Locate the cell with the specified text and output its (x, y) center coordinate. 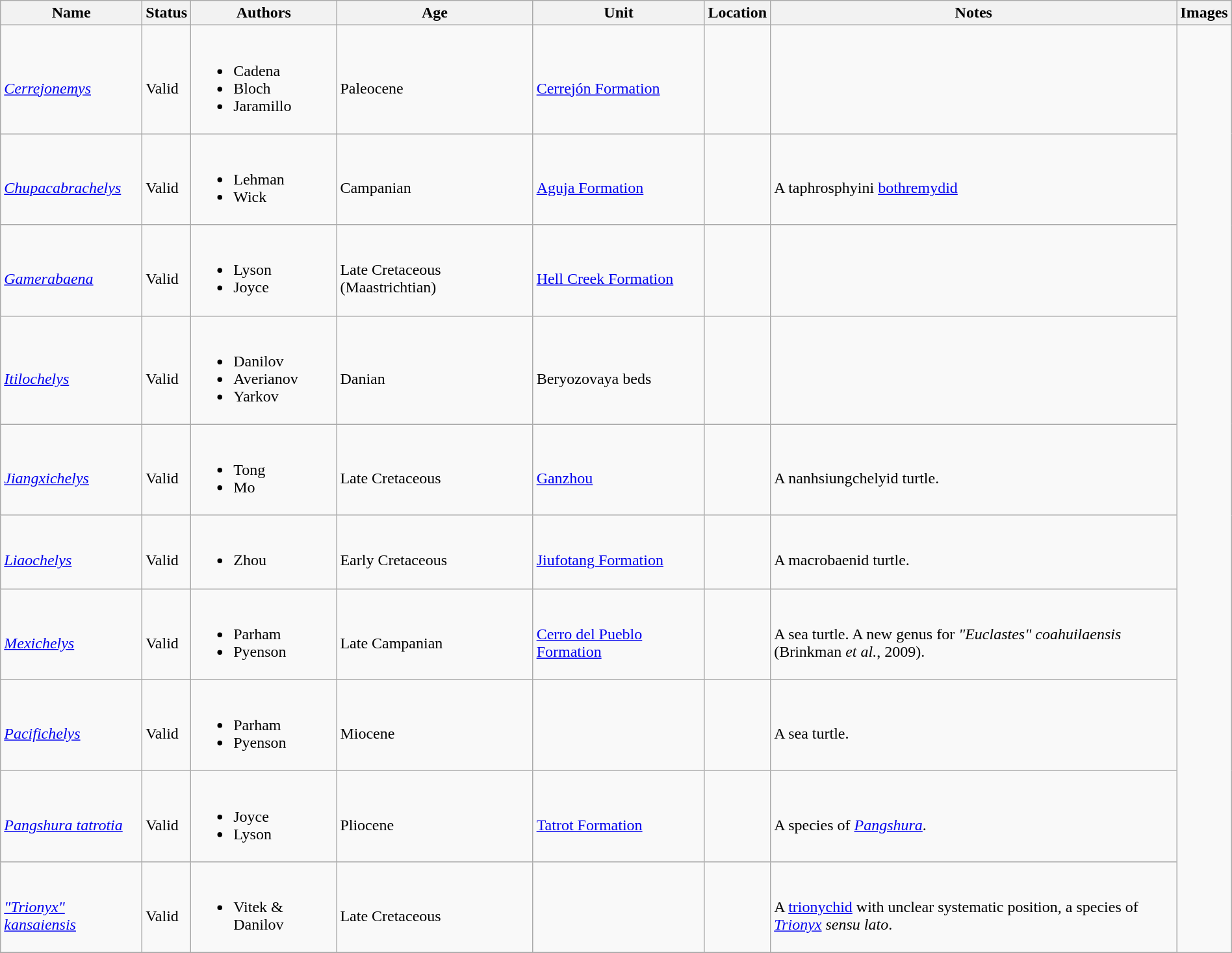
A sea turtle. (973, 725)
"Trionyx" kansaiensis (71, 907)
Age (435, 13)
DanilovAverianovYarkov (264, 370)
Vitek & Danilov (264, 907)
Mexichelys (71, 634)
Zhou (264, 552)
Notes (973, 13)
Early Cretaceous (435, 552)
Miocene (435, 725)
A taphrosphyini bothremydid (973, 179)
Status (166, 13)
Name (71, 13)
A macrobaenid turtle. (973, 552)
A species of Pangshura. (973, 816)
Liaochelys (71, 552)
Late Cretaceous (Maastrichtian) (435, 270)
Cerro del Pueblo Formation (619, 634)
Gamerabaena (71, 270)
Cerrejonemys (71, 79)
Paleocene (435, 79)
Jiangxichelys (71, 470)
Images (1204, 13)
Pliocene (435, 816)
Late Campanian (435, 634)
LysonJoyce (264, 270)
Itilochelys (71, 370)
Cerrejón Formation (619, 79)
Beryozovaya beds (619, 370)
Location (738, 13)
Campanian (435, 179)
Unit (619, 13)
Tatrot Formation (619, 816)
A sea turtle. A new genus for "Euclastes" coahuilaensis (Brinkman et al., 2009). (973, 634)
Ganzhou (619, 470)
A nanhsiungchelyid turtle. (973, 470)
JoyceLyson (264, 816)
Danian (435, 370)
Pangshura tatrotia (71, 816)
Authors (264, 13)
CadenaBlochJaramillo (264, 79)
TongMo (264, 470)
Aguja Formation (619, 179)
Hell Creek Formation (619, 270)
LehmanWick (264, 179)
Jiufotang Formation (619, 552)
Pacifichelys (71, 725)
A trionychid with unclear systematic position, a species of Trionyx sensu lato. (973, 907)
Chupacabrachelys (71, 179)
